Determine the [x, y] coordinate at the center of the cell enclosing the given text.  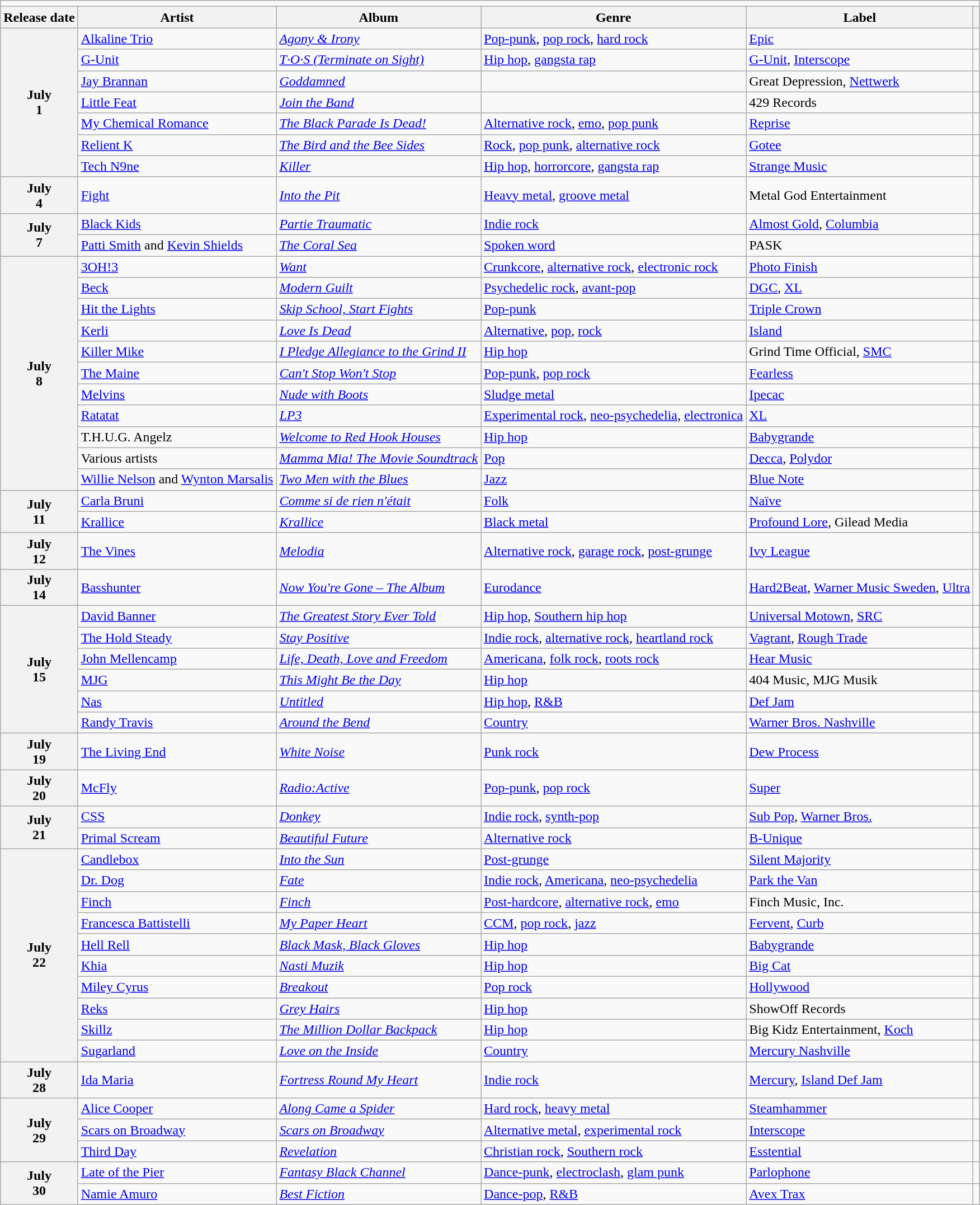
July11 [39, 511]
Hip hop, horrorcore, gangsta rap [614, 166]
Vagrant, Rough Trade [860, 637]
Now You're Gone – The Album [379, 587]
Grey Hairs [379, 1009]
Beck [177, 288]
Sludge metal [614, 394]
Pop-punk [614, 309]
Mercury Nashville [860, 1051]
Pop-punk, pop rock, hard rock [614, 39]
Fortress Round My Heart [379, 1080]
Miley Cyrus [177, 987]
Super [860, 788]
July22 [39, 955]
Skip School, Start Fights [379, 309]
July30 [39, 1183]
Fate [379, 881]
Blue Note [860, 479]
Fight [177, 195]
The Greatest Story Ever Told [379, 616]
Francesca Battistelli [177, 923]
Third Day [177, 1151]
B-Unique [860, 838]
ShowOff Records [860, 1009]
Alkaline Trio [177, 39]
Dr. Dog [177, 881]
Melvins [177, 394]
July1 [39, 102]
Little Feat [177, 102]
XL [860, 416]
July14 [39, 587]
Patti Smith and Kevin Shields [177, 245]
Want [379, 267]
Fantasy Black Channel [379, 1173]
Late of the Pier [177, 1173]
Hip hop, R&B [614, 702]
Mamma Mia! The Movie Soundtrack [379, 458]
Beautiful Future [379, 838]
Hard2Beat, Warner Music Sweden, Ultra [860, 587]
Punk rock [614, 752]
Album [379, 17]
Dance-punk, electroclash, glam punk [614, 1173]
Parlophone [860, 1173]
Khia [177, 966]
Various artists [177, 458]
The Maine [177, 373]
T.H.U.G. Angelz [177, 437]
Jazz [614, 479]
Nude with Boots [379, 394]
Hollywood [860, 987]
Ida Maria [177, 1080]
Island [860, 331]
Pop rock [614, 987]
Namie Amuro [177, 1194]
Nas [177, 702]
Warner Bros. Nashville [860, 723]
Big Kidz Entertainment, Koch [860, 1030]
LP3 [379, 416]
Def Jam [860, 702]
Randy Travis [177, 723]
The Bird and the Bee Sides [379, 145]
Hard rock, heavy metal [614, 1109]
Alternative rock, garage rock, post-grunge [614, 550]
Photo Finish [860, 267]
Epic [860, 39]
Release date [39, 17]
Folk [614, 501]
Candlebox [177, 859]
July4 [39, 195]
Fervent, Curb [860, 923]
Dew Process [860, 752]
Americana, folk rock, roots rock [614, 659]
David Banner [177, 616]
Alternative rock, emo, pop punk [614, 124]
Black Kids [177, 224]
July12 [39, 550]
Radio:Active [379, 788]
Steamhammer [860, 1109]
Big Cat [860, 966]
Skillz [177, 1030]
Two Men with the Blues [379, 479]
Decca, Polydor [860, 458]
Post-hardcore, alternative rock, emo [614, 902]
My Paper Heart [379, 923]
This Might Be the Day [379, 680]
Willie Nelson and Wynton Marsalis [177, 479]
Love on the Inside [379, 1051]
Goddamned [379, 81]
Dance-pop, R&B [614, 1194]
July28 [39, 1080]
Pop [614, 458]
Fearless [860, 373]
Spoken word [614, 245]
Breakout [379, 987]
July8 [39, 374]
Comme si de rien n'était [379, 501]
Into the Pit [379, 195]
Finch Music, Inc. [860, 902]
John Mellencamp [177, 659]
Silent Majority [860, 859]
Tech N9ne [177, 166]
July20 [39, 788]
Relient K [177, 145]
The Living End [177, 752]
Partie Traumatic [379, 224]
July7 [39, 234]
The Coral Sea [379, 245]
July29 [39, 1130]
Indie rock, alternative rock, heartland rock [614, 637]
Black Mask, Black Gloves [379, 944]
Melodia [379, 550]
Naïve [860, 501]
Sub Pop, Warner Bros. [860, 817]
Agony & Irony [379, 39]
Alice Cooper [177, 1109]
Universal Motown, SRC [860, 616]
Psychedelic rock, avant-pop [614, 288]
Profound Lore, Gilead Media [860, 522]
Artist [177, 17]
Untitled [379, 702]
G-Unit [177, 60]
Hip hop, gangsta rap [614, 60]
Hip hop, Southern hip hop [614, 616]
Grind Time Official, SMC [860, 352]
Killer Mike [177, 352]
Along Came a Spider [379, 1109]
Alternative rock [614, 838]
July15 [39, 669]
July21 [39, 827]
429 Records [860, 102]
The Vines [177, 550]
Best Fiction [379, 1194]
CSS [177, 817]
Genre [614, 17]
Black metal [614, 522]
Esstential [860, 1151]
Ipecac [860, 394]
Experimental rock, neo-psychedelia, electronica [614, 416]
The Hold Steady [177, 637]
Label [860, 17]
Park the Van [860, 881]
PASK [860, 245]
Great Depression, Nettwerk [860, 81]
Hit the Lights [177, 309]
Eurodance [614, 587]
I Pledge Allegiance to the Grind II [379, 352]
Into the Sun [379, 859]
CCM, pop rock, jazz [614, 923]
Avex Trax [860, 1194]
Primal Scream [177, 838]
Almost Gold, Columbia [860, 224]
Sugarland [177, 1051]
Can't Stop Won't Stop [379, 373]
Hell Rell [177, 944]
Welcome to Red Hook Houses [379, 437]
Post-grunge [614, 859]
Christian rock, Southern rock [614, 1151]
Jay Brannan [177, 81]
Donkey [379, 817]
July19 [39, 752]
Reprise [860, 124]
DGC, XL [860, 288]
Join the Band [379, 102]
My Chemical Romance [177, 124]
Gotee [860, 145]
Killer [379, 166]
Modern Guilt [379, 288]
Basshunter [177, 587]
Heavy metal, groove metal [614, 195]
404 Music, MJG Musik [860, 680]
Alternative metal, experimental rock [614, 1130]
Indie rock, synth-pop [614, 817]
Around the Bend [379, 723]
Interscope [860, 1130]
Life, Death, Love and Freedom [379, 659]
Triple Crown [860, 309]
Ivy League [860, 550]
Mercury, Island Def Jam [860, 1080]
Strange Music [860, 166]
The Black Parade Is Dead! [379, 124]
Ratatat [177, 416]
Alternative, pop, rock [614, 331]
Stay Positive [379, 637]
Rock, pop punk, alternative rock [614, 145]
G-Unit, Interscope [860, 60]
Reks [177, 1009]
The Million Dollar Backpack [379, 1030]
White Noise [379, 752]
T·O·S (Terminate on Sight) [379, 60]
Love Is Dead [379, 331]
Kerli [177, 331]
Metal God Entertainment [860, 195]
Indie rock, Americana, neo-psychedelia [614, 881]
McFly [177, 788]
MJG [177, 680]
3OH!3 [177, 267]
Revelation [379, 1151]
Crunkcore, alternative rock, electronic rock [614, 267]
Hear Music [860, 659]
Nasti Muzik [379, 966]
Carla Bruni [177, 501]
